Identify which cell holds the provided text, then report its [x, y] central coordinate. 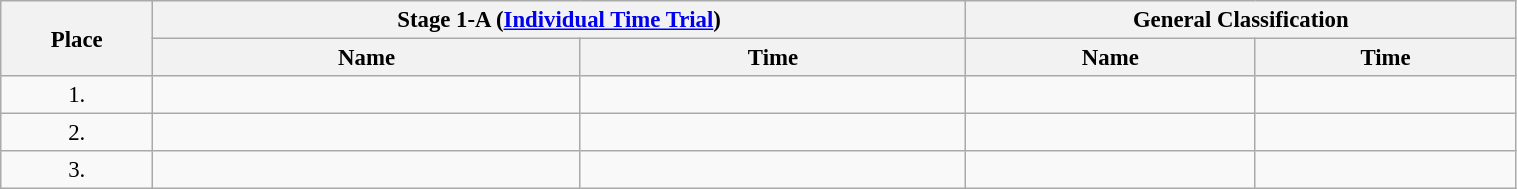
2. [77, 133]
General Classification [1242, 20]
Stage 1-A (Individual Time Trial) [560, 20]
3. [77, 170]
Place [77, 38]
1. [77, 95]
